Pinpoint the cell where the given text exists, returning its [x, y] midpoint coordinate. 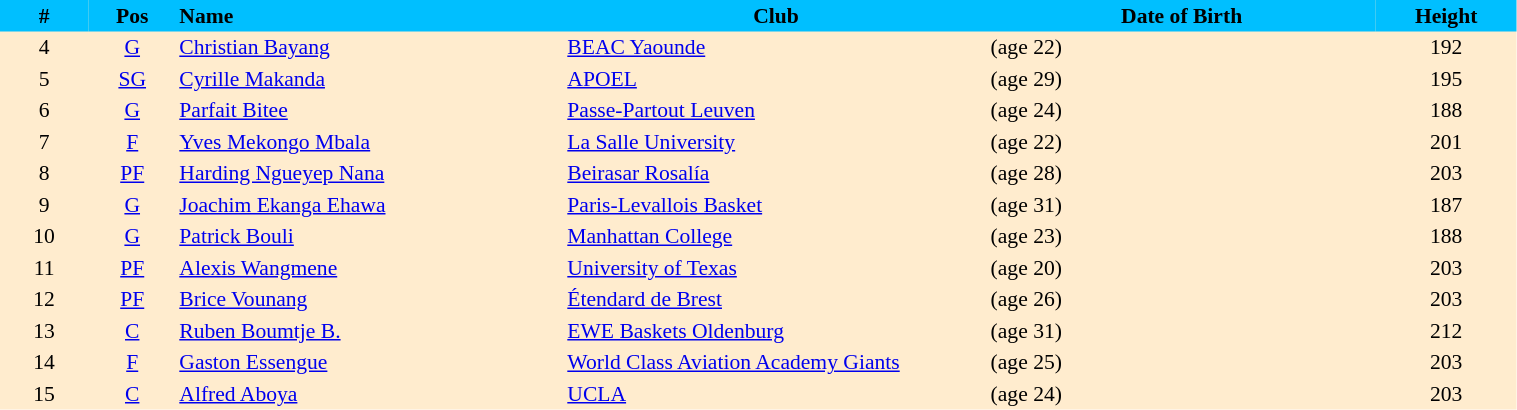
Gaston Essengue [370, 362]
Patrick Bouli [370, 236]
Christian Bayang [370, 48]
University of Texas [776, 268]
BEAC Yaounde [776, 48]
Alfred Aboya [370, 394]
Name [370, 16]
APOEL [776, 79]
SG [132, 79]
11 [44, 268]
# [44, 16]
12 [44, 300]
Height [1446, 16]
187 [1446, 205]
(age 25) [1182, 362]
10 [44, 236]
4 [44, 48]
Manhattan College [776, 236]
Beirasar Rosalía [776, 174]
Club [776, 16]
6 [44, 110]
Joachim Ekanga Ehawa [370, 205]
201 [1446, 142]
Yves Mekongo Mbala [370, 142]
15 [44, 394]
7 [44, 142]
14 [44, 362]
Date of Birth [1182, 16]
(age 26) [1182, 300]
Passe-Partout Leuven [776, 110]
EWE Baskets Oldenburg [776, 331]
La Salle University [776, 142]
Paris-Levallois Basket [776, 205]
13 [44, 331]
UCLA [776, 394]
(age 28) [1182, 174]
5 [44, 79]
Brice Vounang [370, 300]
212 [1446, 331]
Alexis Wangmene [370, 268]
World Class Aviation Academy Giants [776, 362]
(age 20) [1182, 268]
Parfait Bitee [370, 110]
Pos [132, 16]
8 [44, 174]
9 [44, 205]
Harding Ngueyep Nana [370, 174]
(age 29) [1182, 79]
Cyrille Makanda [370, 79]
195 [1446, 79]
Ruben Boumtje B. [370, 331]
192 [1446, 48]
(age 23) [1182, 236]
Étendard de Brest [776, 300]
